From the cell containing the given text, extract its center point as [x, y] coordinate. 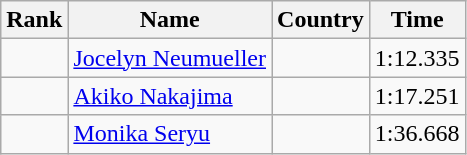
Jocelyn Neumueller [170, 58]
Name [170, 20]
Monika Seryu [170, 134]
Time [417, 20]
1:12.335 [417, 58]
1:36.668 [417, 134]
Country [321, 20]
Rank [34, 20]
1:17.251 [417, 96]
Akiko Nakajima [170, 96]
